For the text-containing cell, return its midpoint in [x, y] coordinate format. 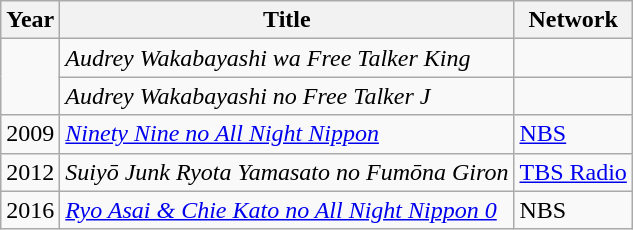
Audrey Wakabayashi no Free Talker J [287, 96]
Audrey Wakabayashi wa Free Talker King [287, 58]
Year [30, 20]
2009 [30, 134]
Ryo Asai & Chie Kato no All Night Nippon 0 [287, 210]
Suiyō Junk Ryota Yamasato no Fumōna Giron [287, 172]
Ninety Nine no All Night Nippon [287, 134]
TBS Radio [573, 172]
2016 [30, 210]
Network [573, 20]
2012 [30, 172]
Title [287, 20]
